Capture the cell that displays the provided text and extract its (x, y) central coordinate. 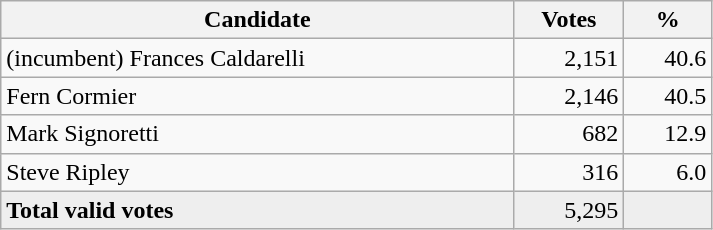
2,151 (569, 58)
40.6 (668, 58)
Votes (569, 20)
Total valid votes (258, 210)
2,146 (569, 96)
Mark Signoretti (258, 134)
Fern Cormier (258, 96)
5,295 (569, 210)
682 (569, 134)
6.0 (668, 172)
316 (569, 172)
40.5 (668, 96)
12.9 (668, 134)
% (668, 20)
Candidate (258, 20)
Steve Ripley (258, 172)
(incumbent) Frances Caldarelli (258, 58)
